Extract the (X, Y) coordinate from the center of the cell holding the provided text.  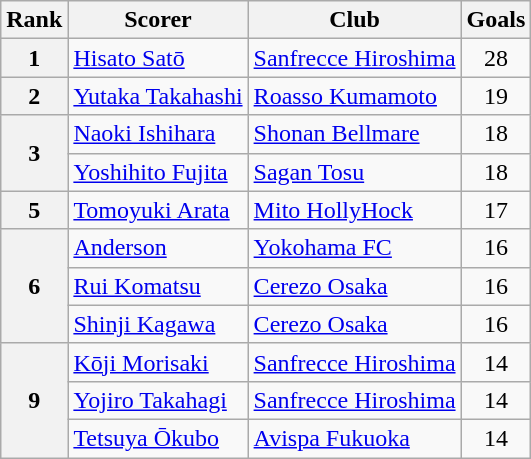
3 (34, 153)
9 (34, 400)
Sagan Tosu (354, 172)
Yojiro Takahagi (158, 400)
Anderson (158, 248)
6 (34, 286)
Hisato Satō (158, 58)
Mito HollyHock (354, 210)
Goals (496, 20)
Naoki Ishihara (158, 134)
Avispa Fukuoka (354, 438)
Tetsuya Ōkubo (158, 438)
28 (496, 58)
Club (354, 20)
2 (34, 96)
Yokohama FC (354, 248)
Shonan Bellmare (354, 134)
Yoshihito Fujita (158, 172)
Tomoyuki Arata (158, 210)
Yutaka Takahashi (158, 96)
Rui Komatsu (158, 286)
Shinji Kagawa (158, 324)
Rank (34, 20)
1 (34, 58)
Kōji Morisaki (158, 362)
Roasso Kumamoto (354, 96)
17 (496, 210)
5 (34, 210)
Scorer (158, 20)
19 (496, 96)
